Locate the cell with the specified text and output its [x, y] center coordinate. 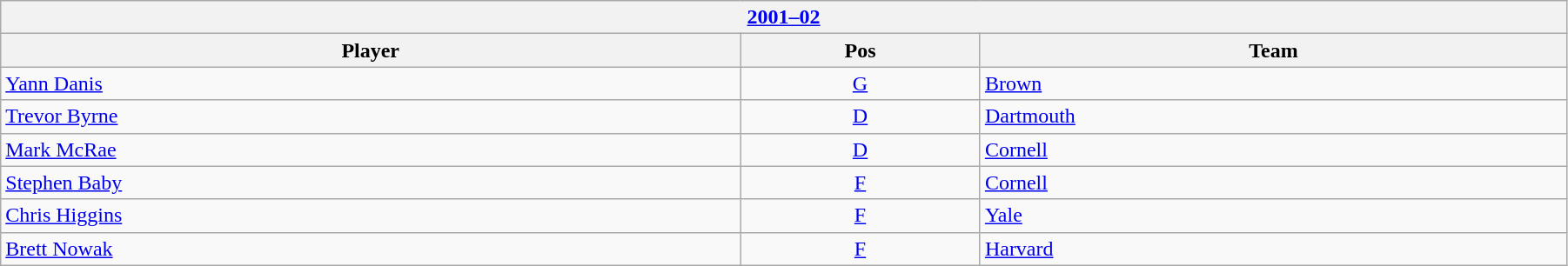
Mark McRae [371, 150]
Brett Nowak [371, 249]
2001–02 [784, 17]
Pos [861, 50]
Brown [1273, 83]
G [861, 83]
Team [1273, 50]
Trevor Byrne [371, 116]
Harvard [1273, 249]
Yann Danis [371, 83]
Yale [1273, 216]
Player [371, 50]
Stephen Baby [371, 183]
Chris Higgins [371, 216]
Dartmouth [1273, 116]
